Return (X, Y) of the center of cell containing provided text 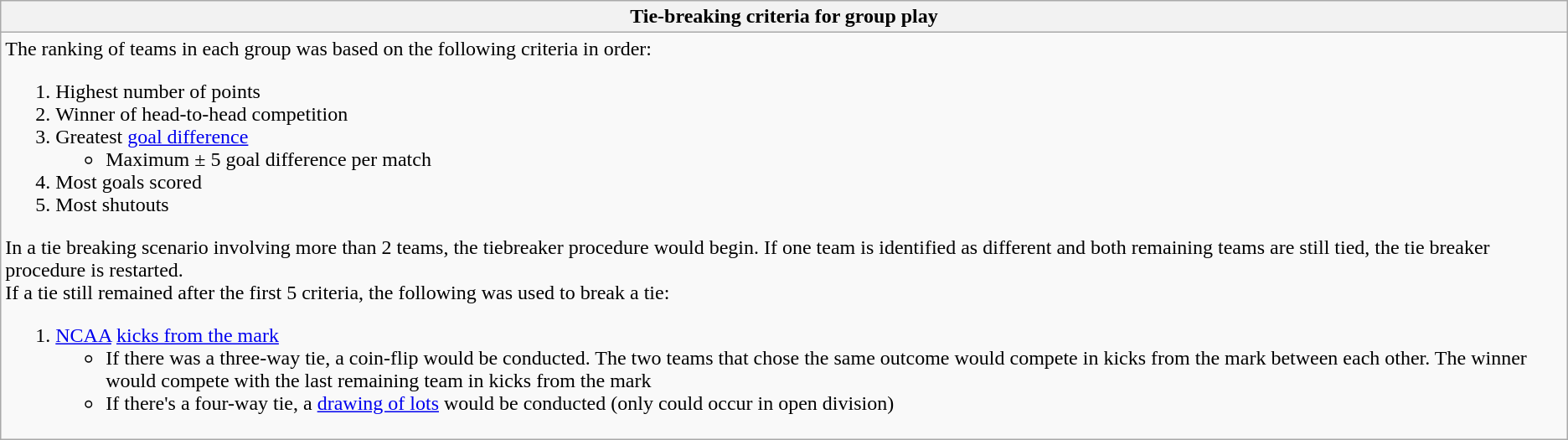
Tie-breaking criteria for group play (784, 17)
